Output the [X, Y] coordinate of the center of the cell containing the given text.  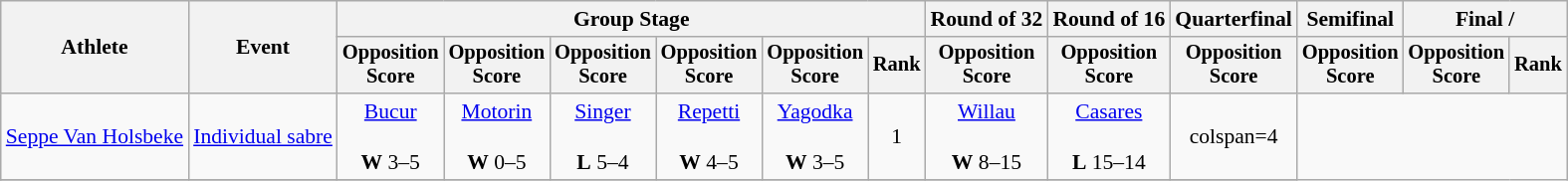
Seppe Van Holsbeke [95, 137]
Round of 16 [1109, 19]
Individual sabre [263, 137]
CasaresL 15–14 [1109, 137]
YagodkaW 3–5 [814, 137]
Athlete [95, 48]
Semifinal [1350, 19]
Final / [1485, 19]
RepettiW 4–5 [709, 137]
Round of 32 [988, 19]
WillauW 8–15 [988, 137]
1 [897, 137]
colspan=4 [1233, 137]
Quarterfinal [1233, 19]
MotorinW 0–5 [498, 137]
BucurW 3–5 [390, 137]
SingerL 5–4 [603, 137]
Event [263, 48]
Group Stage [631, 19]
